Scan for the cell matching the given text and deliver its (x, y) coordinate at center. 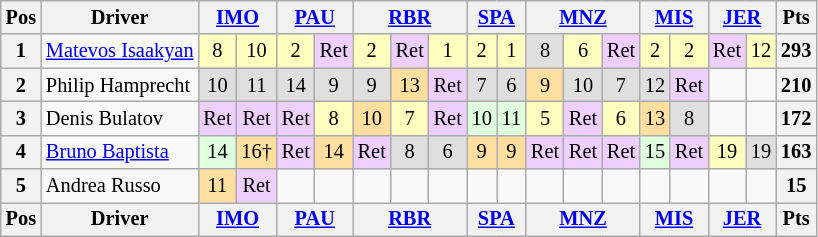
4 (21, 152)
Denis Bulatov (120, 118)
3 (21, 118)
Andrea Russo (120, 186)
210 (796, 85)
163 (796, 152)
293 (796, 51)
172 (796, 118)
16† (256, 152)
Philip Hamprecht (120, 85)
Matevos Isaakyan (120, 51)
Bruno Baptista (120, 152)
